From the cell containing the given text, extract its center point as (x, y) coordinate. 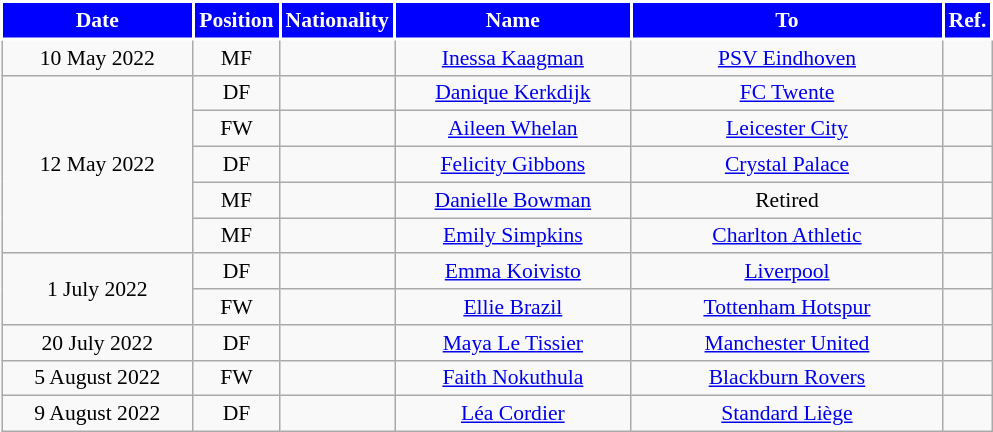
20 July 2022 (98, 343)
To (787, 20)
Faith Nokuthula (514, 378)
Inessa Kaagman (514, 57)
Standard Liège (787, 414)
1 July 2022 (98, 290)
Name (514, 20)
Tottenham Hotspur (787, 307)
Felicity Gibbons (514, 165)
Nationality (338, 20)
Emma Koivisto (514, 272)
PSV Eindhoven (787, 57)
Position (236, 20)
Léa Cordier (514, 414)
9 August 2022 (98, 414)
Maya Le Tissier (514, 343)
Blackburn Rovers (787, 378)
Leicester City (787, 129)
FC Twente (787, 93)
Aileen Whelan (514, 129)
Manchester United (787, 343)
5 August 2022 (98, 378)
Danique Kerkdijk (514, 93)
Retired (787, 200)
Crystal Palace (787, 165)
Charlton Athletic (787, 236)
Emily Simpkins (514, 236)
Ellie Brazil (514, 307)
Date (98, 20)
10 May 2022 (98, 57)
Ref. (968, 20)
Danielle Bowman (514, 200)
12 May 2022 (98, 164)
Liverpool (787, 272)
